For the text-containing cell, return its midpoint in (X, Y) coordinate format. 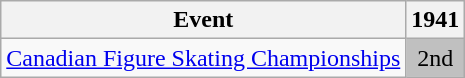
Event (204, 20)
2nd (436, 58)
1941 (436, 20)
Canadian Figure Skating Championships (204, 58)
